Search for the cell housing the specified text and yield its [x, y] center coordinate. 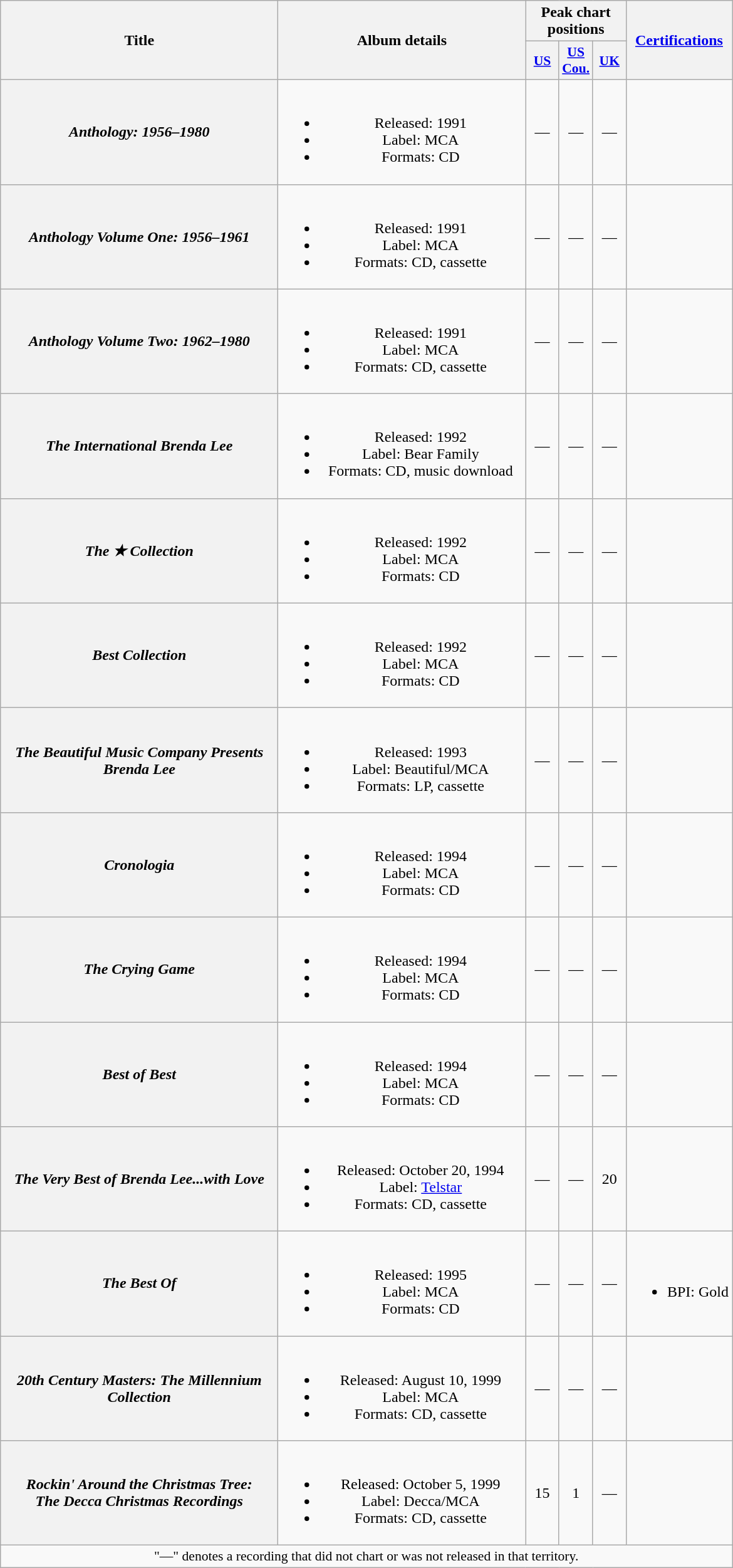
Anthology Volume Two: 1962–1980 [139, 341]
Peak chart positions [576, 21]
UK [609, 60]
20 [609, 1179]
USCou. [576, 60]
The Crying Game [139, 969]
"—" denotes a recording that did not chart or was not released in that territory. [366, 1557]
The ★ Collection [139, 550]
Released: October 20, 1994Label: TelstarFormats: CD, cassette [402, 1179]
The International Brenda Lee [139, 446]
The Beautiful Music Company Presents Brenda Lee [139, 760]
Album details [402, 40]
Released: 1993Label: Beautiful/MCAFormats: LP, cassette [402, 760]
Anthology Volume One: 1956–1961 [139, 237]
US [543, 60]
Cronologia [139, 865]
1 [576, 1493]
Released: October 5, 1999Label: Decca/MCAFormats: CD, cassette [402, 1493]
The Very Best of Brenda Lee...with Love [139, 1179]
Released: 1992Label: Bear FamilyFormats: CD, music download [402, 446]
Best of Best [139, 1074]
Released: 1991Label: MCAFormats: CD [402, 132]
BPI: Gold [679, 1283]
Released: August 10, 1999Label: MCAFormats: CD, cassette [402, 1389]
The Best Of [139, 1283]
Title [139, 40]
Anthology: 1956–1980 [139, 132]
15 [543, 1493]
Rockin' Around the Christmas Tree:The Decca Christmas Recordings [139, 1493]
Released: 1995Label: MCAFormats: CD [402, 1283]
Certifications [679, 40]
Best Collection [139, 656]
20th Century Masters: The Millennium Collection [139, 1389]
